Provide the [X, Y] coordinate of the cell's center where the given text is located.  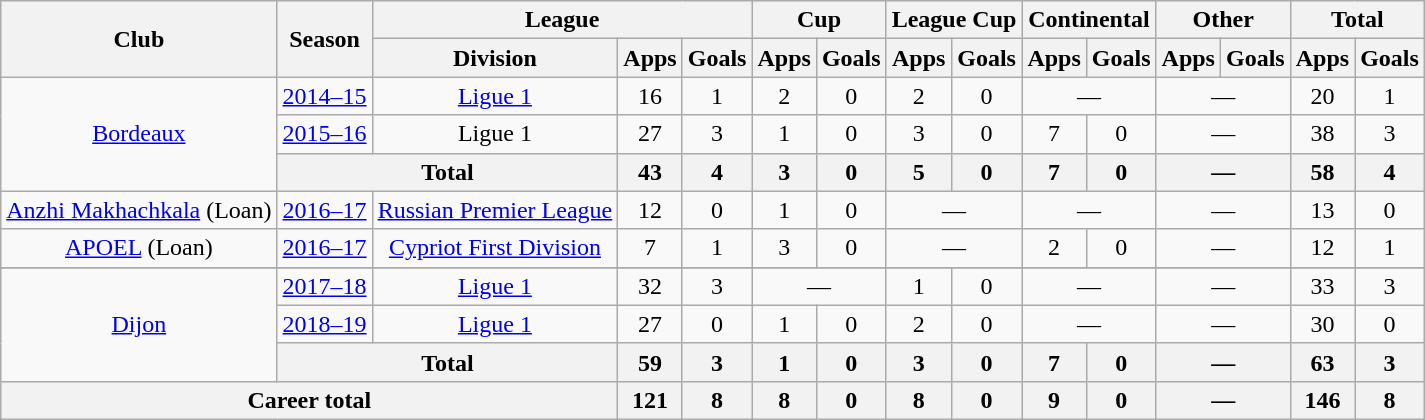
63 [1322, 362]
38 [1322, 134]
43 [650, 172]
Cup [819, 20]
APOEL (Loan) [139, 248]
League Cup [954, 20]
20 [1322, 96]
16 [650, 96]
Club [139, 39]
Dijon [139, 324]
Bordeaux [139, 134]
League [562, 20]
Season [324, 39]
2015–16 [324, 134]
30 [1322, 324]
9 [1054, 400]
13 [1322, 210]
5 [918, 172]
121 [650, 400]
146 [1322, 400]
32 [650, 286]
2018–19 [324, 324]
Anzhi Makhachkala (Loan) [139, 210]
2014–15 [324, 96]
Career total [310, 400]
2017–18 [324, 286]
33 [1322, 286]
Cypriot First Division [495, 248]
58 [1322, 172]
Russian Premier League [495, 210]
Continental [1089, 20]
Division [495, 58]
59 [650, 362]
Other [1223, 20]
